Identify which cell holds the provided text, then report its [x, y] central coordinate. 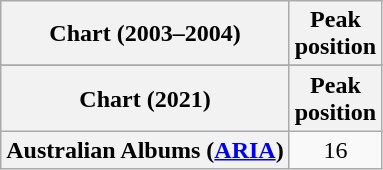
16 [335, 150]
Australian Albums (ARIA) [145, 150]
Chart (2003–2004) [145, 34]
Chart (2021) [145, 98]
